Identify which cell holds the provided text, then report its [x, y] central coordinate. 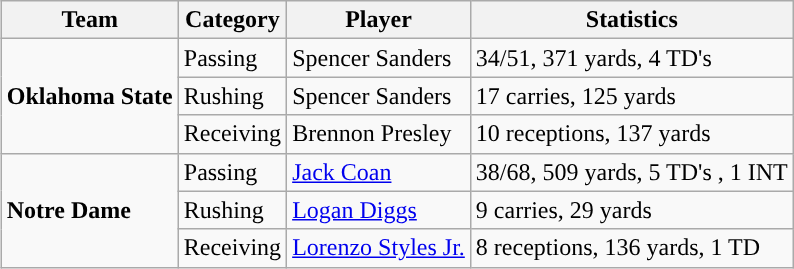
17 carries, 125 yards [632, 96]
Category [232, 20]
9 carries, 29 yards [632, 210]
Oklahoma State [90, 96]
Statistics [632, 20]
38/68, 509 yards, 5 TD's , 1 INT [632, 172]
Notre Dame [90, 210]
34/51, 371 yards, 4 TD's [632, 58]
Logan Diggs [379, 210]
10 receptions, 137 yards [632, 134]
Team [90, 20]
8 receptions, 136 yards, 1 TD [632, 248]
Player [379, 20]
Jack Coan [379, 172]
Lorenzo Styles Jr. [379, 248]
Brennon Presley [379, 134]
